Determine the (X, Y) coordinate at the center of the cell enclosing the given text.  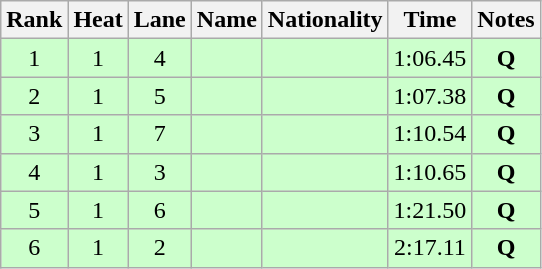
Lane (160, 20)
Rank (34, 20)
Heat (98, 20)
1:06.45 (430, 58)
7 (160, 134)
Name (226, 20)
2:17.11 (430, 248)
1:10.54 (430, 134)
1:07.38 (430, 96)
Notes (506, 20)
Time (430, 20)
Nationality (325, 20)
1:21.50 (430, 210)
1:10.65 (430, 172)
